Determine the (X, Y) coordinate at the center of the cell enclosing the given text.  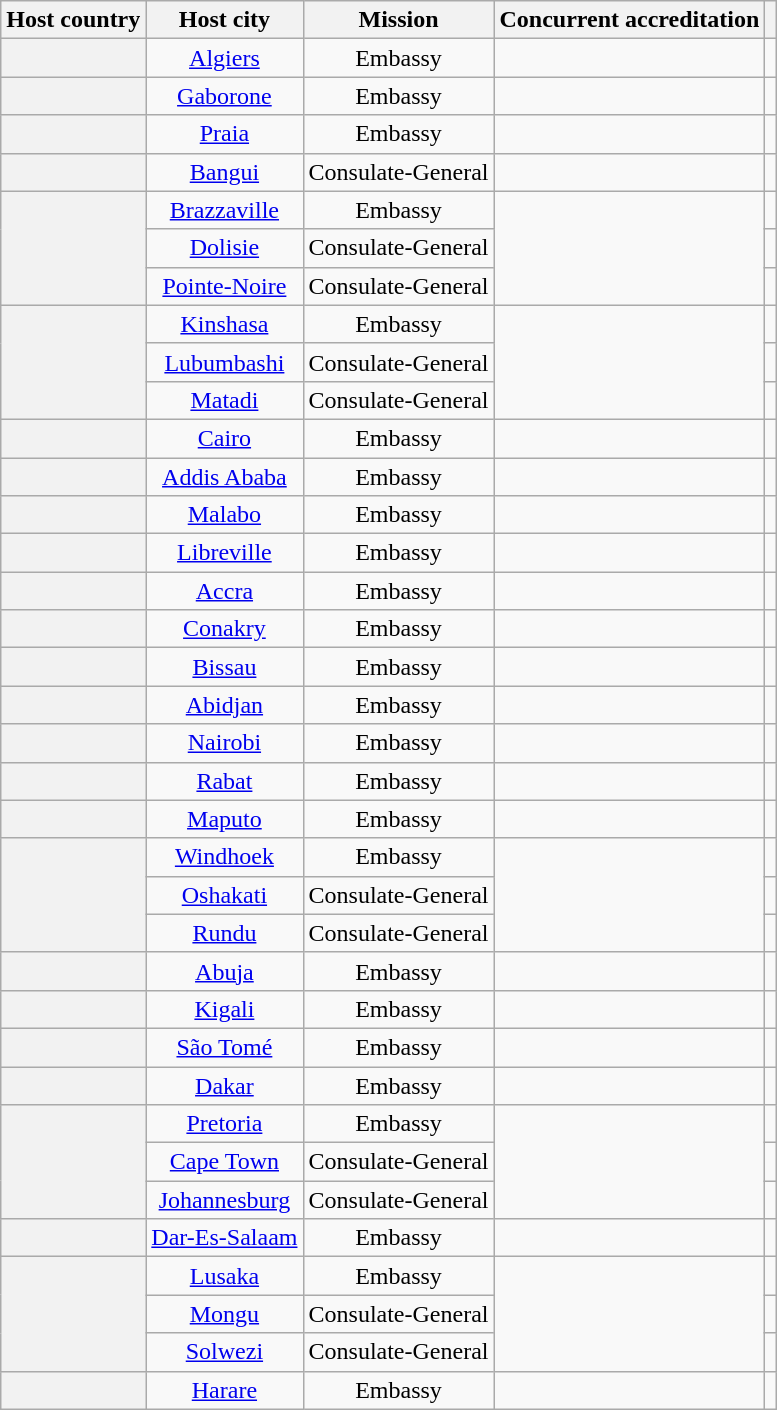
Conakry (224, 629)
Kigali (224, 1009)
Gaborone (224, 96)
Matadi (224, 400)
Johannesburg (224, 1200)
Pretoria (224, 1124)
Kinshasa (224, 324)
Dar-Es-Salaam (224, 1238)
Rundu (224, 933)
Oshakati (224, 895)
Abidjan (224, 705)
Dolisie (224, 248)
Harare (224, 1390)
Addis Ababa (224, 477)
Host country (74, 20)
Cape Town (224, 1162)
Bissau (224, 667)
Concurrent accreditation (630, 20)
Libreville (224, 553)
Praia (224, 134)
Nairobi (224, 743)
Maputo (224, 819)
Dakar (224, 1085)
Lubumbashi (224, 362)
Abuja (224, 971)
Rabat (224, 781)
Mission (398, 20)
Mongu (224, 1314)
Lusaka (224, 1276)
Malabo (224, 515)
Windhoek (224, 857)
São Tomé (224, 1047)
Algiers (224, 58)
Solwezi (224, 1352)
Host city (224, 20)
Accra (224, 591)
Cairo (224, 438)
Bangui (224, 172)
Pointe-Noire (224, 286)
Brazzaville (224, 210)
